For the text-containing cell, return its midpoint in (X, Y) coordinate format. 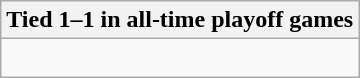
Tied 1–1 in all-time playoff games (180, 20)
